Search for the cell housing the specified text and yield its (X, Y) center coordinate. 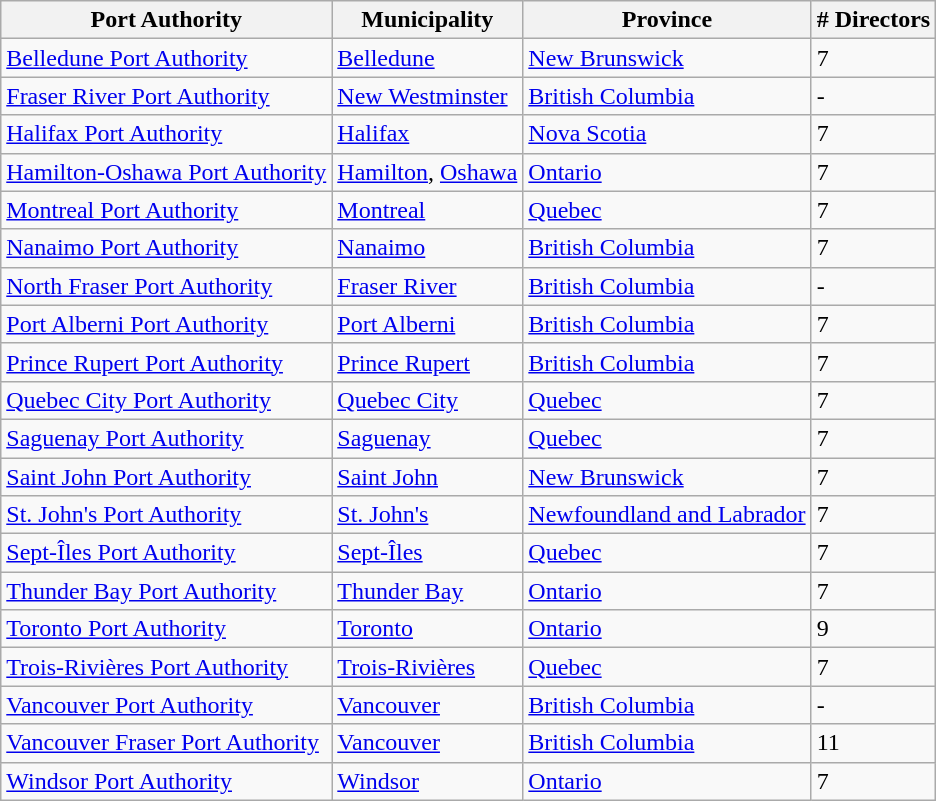
Vancouver Fraser Port Authority (166, 743)
Province (667, 20)
New Westminster (428, 96)
St. John's (428, 515)
Quebec City Port Authority (166, 400)
Nova Scotia (667, 134)
Montreal Port Authority (166, 210)
Saguenay Port Authority (166, 438)
Belledune Port Authority (166, 58)
Nanaimo Port Authority (166, 248)
Vancouver Port Authority (166, 705)
Montreal (428, 210)
Fraser River Port Authority (166, 96)
Port Alberni Port Authority (166, 324)
Trois-Rivières (428, 667)
Hamilton, Oshawa (428, 172)
Windsor Port Authority (166, 781)
Quebec City (428, 400)
# Directors (874, 20)
Saint John (428, 477)
Toronto (428, 629)
Hamilton-Oshawa Port Authority (166, 172)
Saint John Port Authority (166, 477)
Municipality (428, 20)
Thunder Bay (428, 591)
Port Alberni (428, 324)
Port Authority (166, 20)
Belledune (428, 58)
North Fraser Port Authority (166, 286)
Prince Rupert Port Authority (166, 362)
Thunder Bay Port Authority (166, 591)
Sept-Îles (428, 553)
Toronto Port Authority (166, 629)
Nanaimo (428, 248)
Windsor (428, 781)
Prince Rupert (428, 362)
Saguenay (428, 438)
Fraser River (428, 286)
St. John's Port Authority (166, 515)
Halifax (428, 134)
Halifax Port Authority (166, 134)
11 (874, 743)
9 (874, 629)
Sept-Îles Port Authority (166, 553)
Trois-Rivières Port Authority (166, 667)
Newfoundland and Labrador (667, 515)
